Identify which cell holds the provided text, then report its (X, Y) central coordinate. 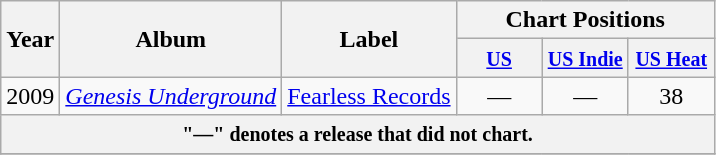
US (499, 58)
Album (171, 39)
Fearless Records (369, 96)
Genesis Underground (171, 96)
"—" denotes a release that did not chart. (358, 134)
Label (369, 39)
US Heat (671, 58)
US Indie (585, 58)
Year (30, 39)
38 (671, 96)
Chart Positions (585, 20)
2009 (30, 96)
